Return the [x, y] coordinate for the center point of the cell that contains the specified text.  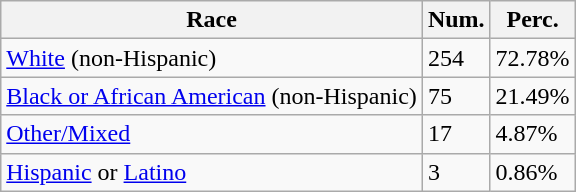
4.87% [532, 134]
17 [456, 134]
Black or African American (non-Hispanic) [212, 96]
White (non-Hispanic) [212, 58]
254 [456, 58]
3 [456, 172]
Other/Mixed [212, 134]
75 [456, 96]
Num. [456, 20]
Perc. [532, 20]
Race [212, 20]
21.49% [532, 96]
0.86% [532, 172]
72.78% [532, 58]
Hispanic or Latino [212, 172]
